Extract the (x, y) coordinate from the center of the cell holding the provided text.  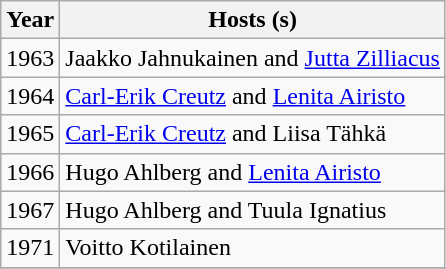
Hugo Ahlberg and Lenita Airisto (253, 172)
Hugo Ahlberg and Tuula Ignatius (253, 210)
Carl-Erik Creutz and Lenita Airisto (253, 96)
1967 (30, 210)
Voitto Kotilainen (253, 248)
Carl-Erik Creutz and Liisa Tähkä (253, 134)
Year (30, 20)
1964 (30, 96)
1966 (30, 172)
1963 (30, 58)
Jaakko Jahnukainen and Jutta Zilliacus (253, 58)
1965 (30, 134)
1971 (30, 248)
Hosts (s) (253, 20)
